Capture the cell that displays the provided text and extract its [x, y] central coordinate. 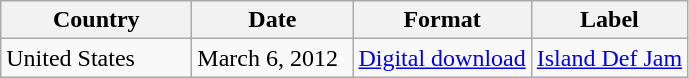
Label [609, 20]
Digital download [442, 58]
Format [442, 20]
Date [272, 20]
United States [96, 58]
Country [96, 20]
March 6, 2012 [272, 58]
Island Def Jam [609, 58]
